Determine the [x, y] coordinate at the center of the cell enclosing the given text.  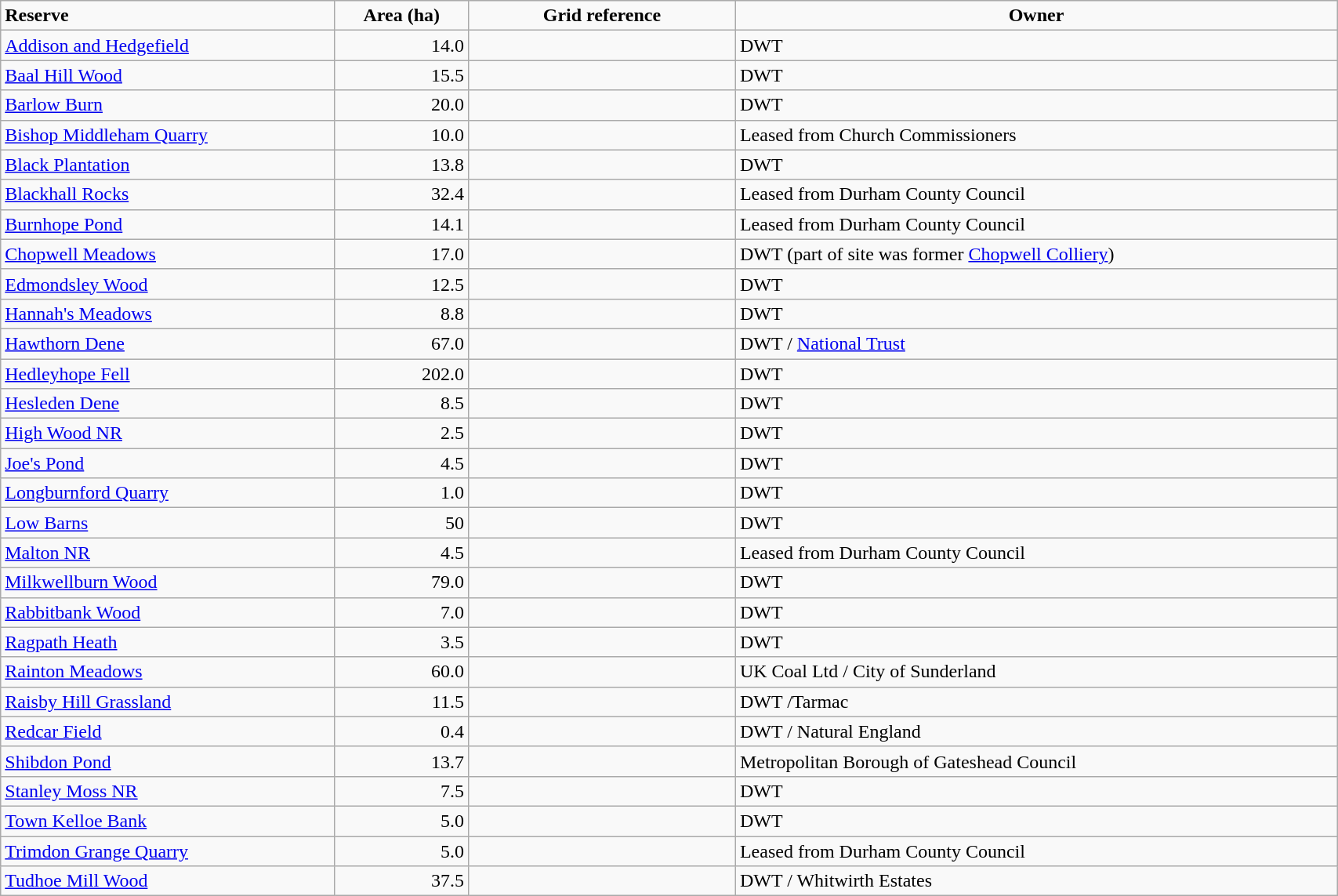
50 [401, 523]
Stanley Moss NR [168, 791]
13.7 [401, 761]
Redcar Field [168, 731]
Black Plantation [168, 165]
Baal Hill Wood [168, 75]
Town Kelloe Bank [168, 821]
Leased from Church Commissioners [1036, 135]
Hesleden Dene [168, 404]
Trimdon Grange Quarry [168, 851]
Reserve [168, 16]
20.0 [401, 105]
DWT (part of site was former Chopwell Colliery) [1036, 254]
32.4 [401, 194]
Hannah's Meadows [168, 314]
Chopwell Meadows [168, 254]
Milkwellburn Wood [168, 582]
Addison and Hedgefield [168, 45]
Grid reference [602, 16]
3.5 [401, 642]
202.0 [401, 374]
7.0 [401, 612]
60.0 [401, 672]
67.0 [401, 343]
Ragpath Heath [168, 642]
Barlow Burn [168, 105]
14.1 [401, 224]
15.5 [401, 75]
DWT / National Trust [1036, 343]
11.5 [401, 702]
DWT / Whitwirth Estates [1036, 881]
Owner [1036, 16]
Blackhall Rocks [168, 194]
37.5 [401, 881]
Metropolitan Borough of Gateshead Council [1036, 761]
High Wood NR [168, 433]
Rabbitbank Wood [168, 612]
10.0 [401, 135]
DWT / Natural England [1036, 731]
Rainton Meadows [168, 672]
0.4 [401, 731]
17.0 [401, 254]
UK Coal Ltd / City of Sunderland [1036, 672]
79.0 [401, 582]
Hawthorn Dene [168, 343]
1.0 [401, 493]
Bishop Middleham Quarry [168, 135]
12.5 [401, 284]
13.8 [401, 165]
Low Barns [168, 523]
Malton NR [168, 553]
Shibdon Pond [168, 761]
Burnhope Pond [168, 224]
7.5 [401, 791]
Longburnford Quarry [168, 493]
8.5 [401, 404]
Area (ha) [401, 16]
14.0 [401, 45]
Hedleyhope Fell [168, 374]
Edmondsley Wood [168, 284]
2.5 [401, 433]
Tudhoe Mill Wood [168, 881]
Raisby Hill Grassland [168, 702]
DWT /Tarmac [1036, 702]
8.8 [401, 314]
Joe's Pond [168, 463]
